Determine the (x, y) coordinate at the center of the cell enclosing the given text.  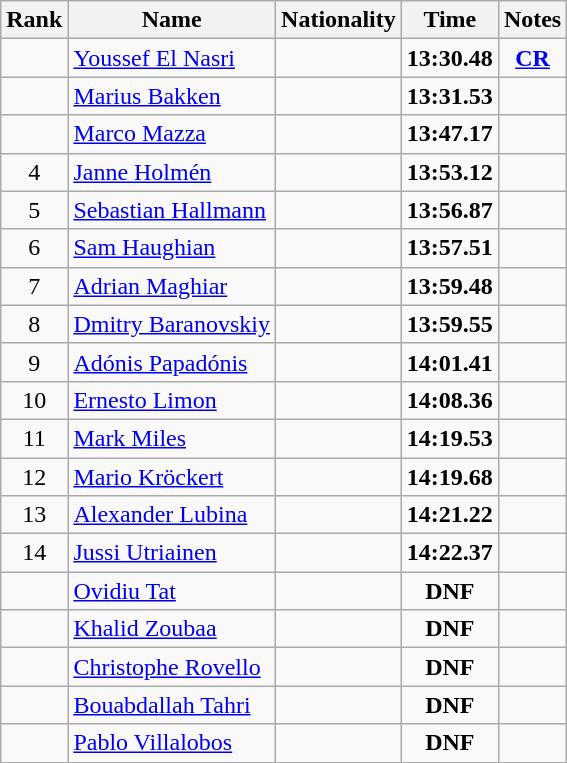
Notes (532, 20)
6 (34, 248)
4 (34, 172)
CR (532, 58)
12 (34, 477)
13:53.12 (450, 172)
Ovidiu Tat (172, 591)
13:47.17 (450, 134)
13:57.51 (450, 248)
Adrian Maghiar (172, 286)
14:22.37 (450, 553)
8 (34, 324)
Youssef El Nasri (172, 58)
Name (172, 20)
Pablo Villalobos (172, 743)
Alexander Lubina (172, 515)
Adónis Papadónis (172, 362)
10 (34, 400)
14:19.68 (450, 477)
7 (34, 286)
Ernesto Limon (172, 400)
13:59.55 (450, 324)
14:19.53 (450, 438)
14 (34, 553)
Mark Miles (172, 438)
Bouabdallah Tahri (172, 705)
14:08.36 (450, 400)
9 (34, 362)
Jussi Utriainen (172, 553)
Marco Mazza (172, 134)
13:59.48 (450, 286)
Khalid Zoubaa (172, 629)
Janne Holmén (172, 172)
14:21.22 (450, 515)
11 (34, 438)
Marius Bakken (172, 96)
Sam Haughian (172, 248)
Sebastian Hallmann (172, 210)
Time (450, 20)
13:31.53 (450, 96)
13:56.87 (450, 210)
Mario Kröckert (172, 477)
13 (34, 515)
Rank (34, 20)
5 (34, 210)
Nationality (339, 20)
Dmitry Baranovskiy (172, 324)
13:30.48 (450, 58)
14:01.41 (450, 362)
Christophe Rovello (172, 667)
